Pinpoint the cell where the given text exists, returning its (X, Y) midpoint coordinate. 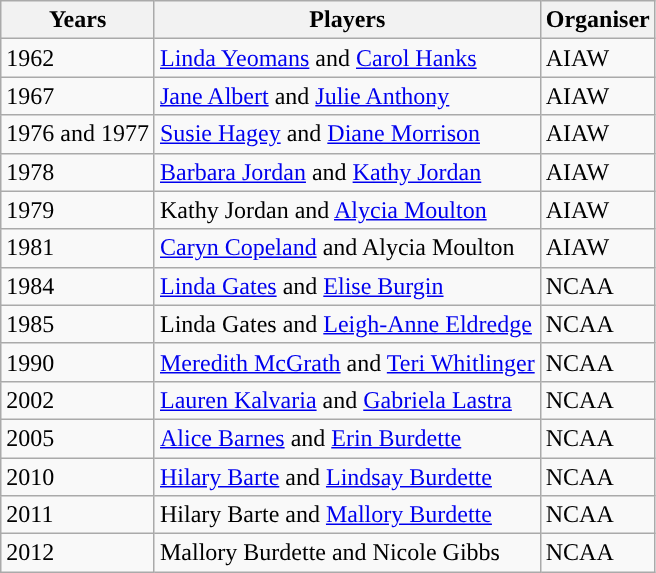
2005 (78, 438)
Players (347, 20)
Jane Albert and Julie Anthony (347, 96)
Susie Hagey and Diane Morrison (347, 134)
Alice Barnes and Erin Burdette (347, 438)
Hilary Barte and Mallory Burdette (347, 515)
1985 (78, 324)
2010 (78, 477)
Linda Gates and Leigh-Anne Eldredge (347, 324)
Caryn Copeland and Alycia Moulton (347, 248)
Mallory Burdette and Nicole Gibbs (347, 553)
1962 (78, 58)
1984 (78, 286)
1990 (78, 362)
1978 (78, 172)
Kathy Jordan and Alycia Moulton (347, 210)
Organiser (598, 20)
Linda Gates and Elise Burgin (347, 286)
Meredith McGrath and Teri Whitlinger (347, 362)
2012 (78, 553)
Barbara Jordan and Kathy Jordan (347, 172)
Years (78, 20)
2011 (78, 515)
1976 and 1977 (78, 134)
2002 (78, 400)
Lauren Kalvaria and Gabriela Lastra (347, 400)
1981 (78, 248)
1979 (78, 210)
Hilary Barte and Lindsay Burdette (347, 477)
Linda Yeomans and Carol Hanks (347, 58)
1967 (78, 96)
